Detect which cell encompasses the target text, then output its [X, Y] center coordinate. 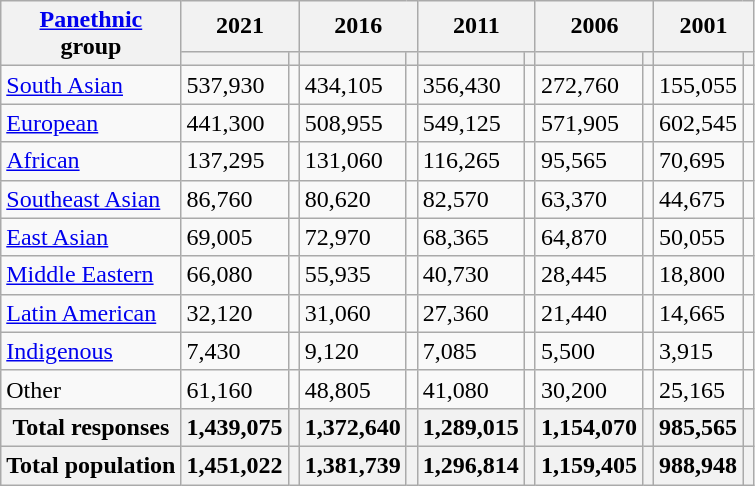
55,935 [352, 275]
East Asian [91, 237]
571,905 [588, 123]
137,295 [234, 161]
2021 [240, 26]
441,300 [234, 123]
95,565 [588, 161]
21,440 [588, 313]
61,160 [234, 389]
2006 [594, 26]
1,439,075 [234, 427]
5,500 [588, 351]
African [91, 161]
Latin American [91, 313]
70,695 [698, 161]
3,915 [698, 351]
602,545 [698, 123]
Southeast Asian [91, 199]
64,870 [588, 237]
Indigenous [91, 351]
272,760 [588, 85]
30,200 [588, 389]
1,289,015 [470, 427]
69,005 [234, 237]
18,800 [698, 275]
Total responses [91, 427]
116,265 [470, 161]
68,365 [470, 237]
985,565 [698, 427]
131,060 [352, 161]
2016 [358, 26]
28,445 [588, 275]
Panethnicgroup [91, 34]
41,080 [470, 389]
40,730 [470, 275]
7,430 [234, 351]
1,154,070 [588, 427]
14,665 [698, 313]
508,955 [352, 123]
31,060 [352, 313]
27,360 [470, 313]
356,430 [470, 85]
1,296,814 [470, 465]
80,620 [352, 199]
48,805 [352, 389]
66,080 [234, 275]
549,125 [470, 123]
1,372,640 [352, 427]
988,948 [698, 465]
63,370 [588, 199]
32,120 [234, 313]
7,085 [470, 351]
537,930 [234, 85]
1,451,022 [234, 465]
72,970 [352, 237]
434,105 [352, 85]
82,570 [470, 199]
86,760 [234, 199]
Middle Eastern [91, 275]
25,165 [698, 389]
9,120 [352, 351]
Other [91, 389]
155,055 [698, 85]
2011 [476, 26]
Total population [91, 465]
European [91, 123]
50,055 [698, 237]
2001 [704, 26]
1,381,739 [352, 465]
44,675 [698, 199]
South Asian [91, 85]
1,159,405 [588, 465]
